Detect which cell encompasses the target text, then output its [x, y] center coordinate. 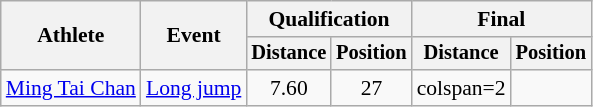
colspan=2 [462, 88]
7.60 [288, 88]
Athlete [71, 36]
Qualification [328, 19]
27 [371, 88]
Ming Tai Chan [71, 88]
Event [194, 36]
Final [502, 19]
Long jump [194, 88]
